Search for the cell housing the specified text and yield its [X, Y] center coordinate. 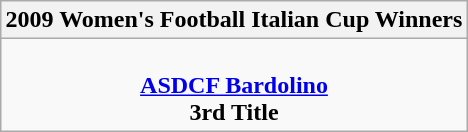
ASDCF Bardolino3rd Title [234, 85]
2009 Women's Football Italian Cup Winners [234, 20]
